Identify which cell holds the provided text, then report its [X, Y] central coordinate. 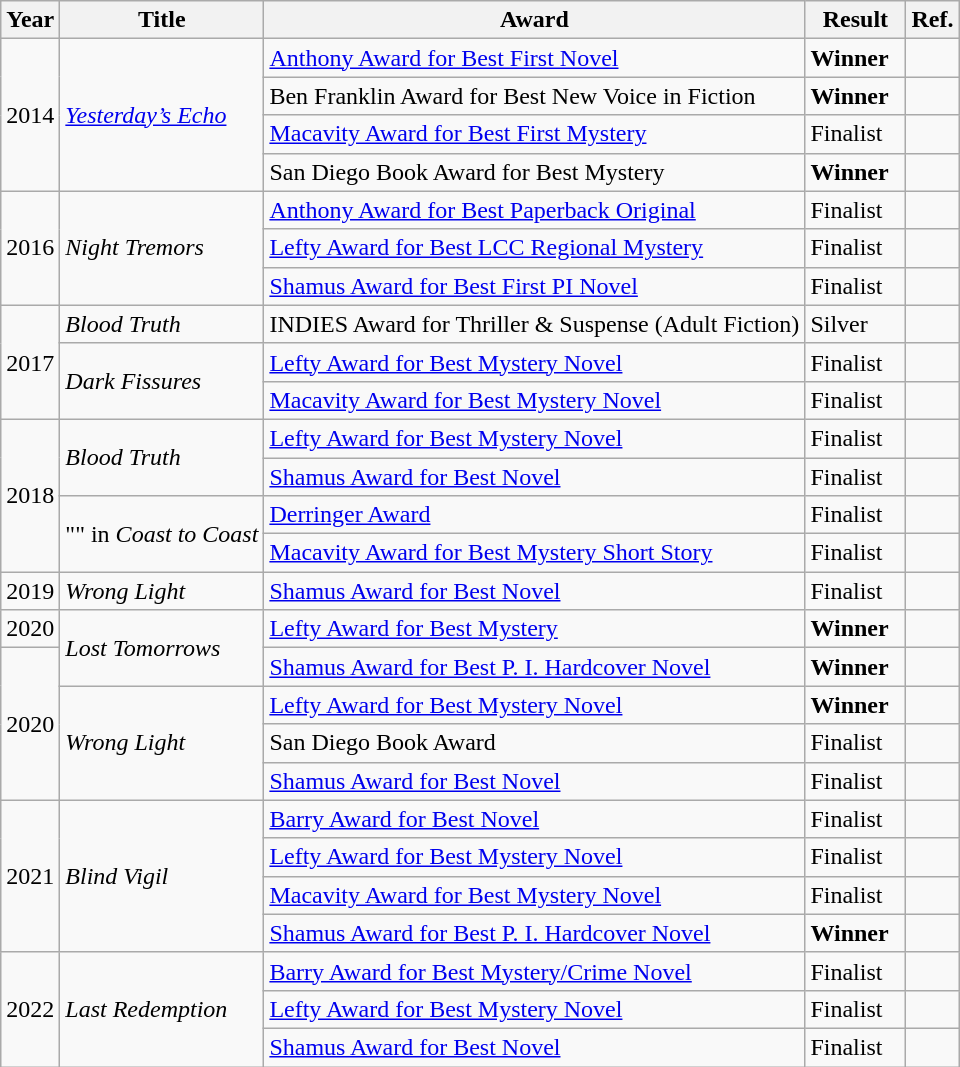
Result [856, 20]
San Diego Book Award for Best Mystery [534, 172]
Yesterday’s Echo [162, 115]
2014 [30, 115]
Barry Award for Best Novel [534, 819]
Lefty Award for Best LCC Regional Mystery [534, 248]
2022 [30, 1009]
Last Redemption [162, 1009]
Barry Award for Best Mystery/Crime Novel [534, 971]
Derringer Award [534, 515]
Silver [856, 324]
Anthony Award for Best Paperback Original [534, 210]
Anthony Award for Best First Novel [534, 58]
Ref. [932, 20]
Lefty Award for Best Mystery [534, 629]
Night Tremors [162, 248]
San Diego Book Award [534, 743]
Macavity Award for Best Mystery Short Story [534, 553]
Award [534, 20]
Shamus Award for Best First PI Novel [534, 286]
"" in Coast to Coast [162, 534]
2017 [30, 362]
Year [30, 20]
2018 [30, 495]
Blind Vigil [162, 876]
Title [162, 20]
2021 [30, 876]
Macavity Award for Best First Mystery [534, 134]
Lost Tomorrows [162, 648]
Dark Fissures [162, 381]
2019 [30, 591]
INDIES Award for Thriller & Suspense (Adult Fiction) [534, 324]
Ben Franklin Award for Best New Voice in Fiction [534, 96]
2016 [30, 248]
